Output the [x, y] coordinate of the center of the cell containing the given text.  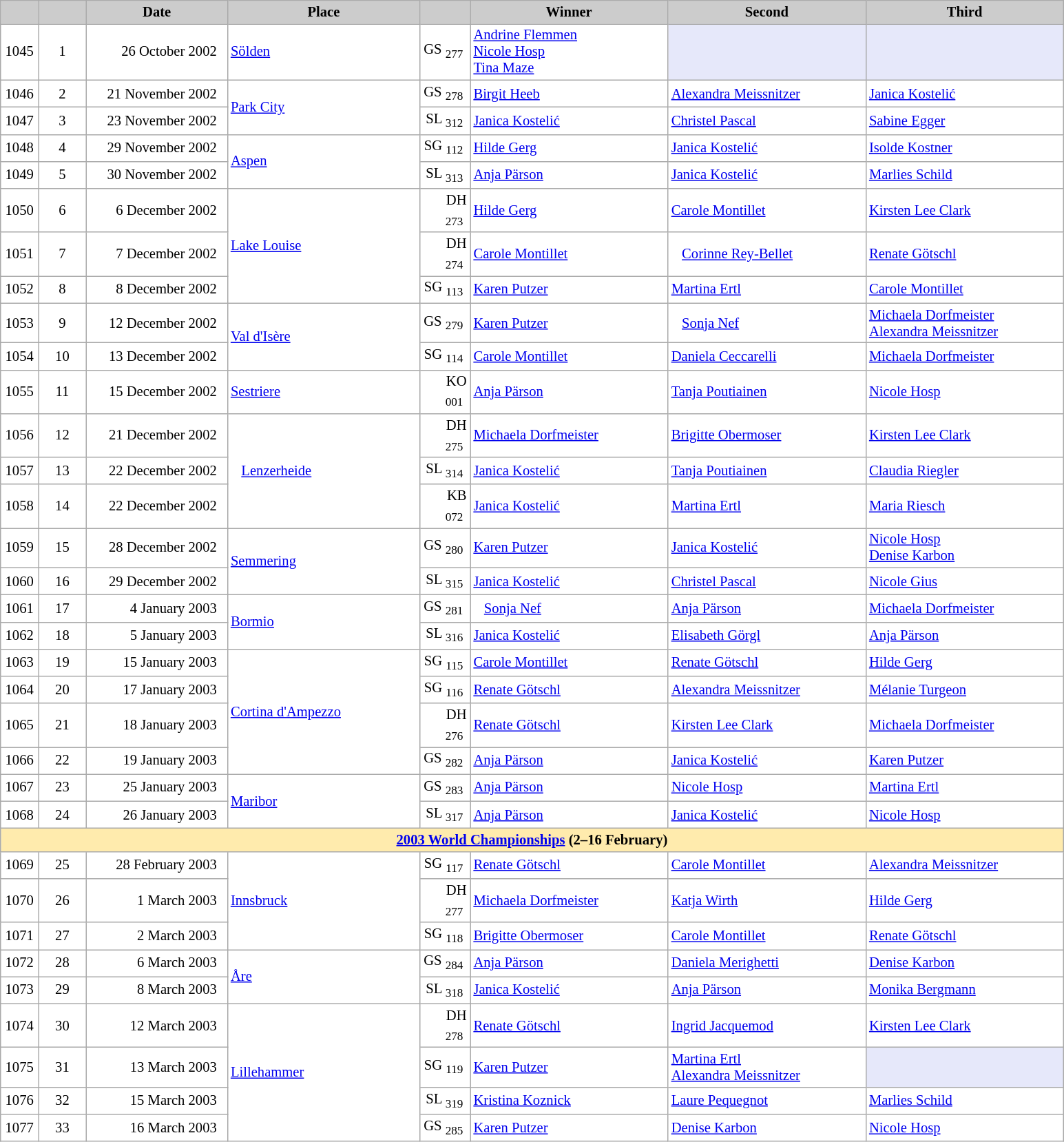
16 [63, 581]
21 December 2002 [157, 435]
1053 [19, 323]
26 January 2003 [157, 814]
Elisabeth Görgl [767, 635]
KO 001 [445, 391]
2 [63, 94]
SG 115 [445, 663]
23 November 2002 [157, 120]
25 January 2003 [157, 788]
1071 [19, 935]
1062 [19, 635]
DH 276 [445, 725]
GS 282 [445, 760]
27 [63, 935]
3 [63, 120]
DH 273 [445, 211]
1077 [19, 1128]
Third [964, 12]
18 January 2003 [157, 725]
7 December 2002 [157, 253]
5 [63, 175]
Winner [569, 12]
25 [63, 865]
SL 313 [445, 175]
31 [63, 1067]
GS 277 [445, 52]
1056 [19, 435]
GS 283 [445, 788]
1048 [19, 147]
Lenzerheide [324, 470]
1052 [19, 289]
12 [63, 435]
2 March 2003 [157, 935]
GS 280 [445, 548]
21 [63, 725]
SL 317 [445, 814]
Maribor [324, 802]
10 [63, 355]
SG 114 [445, 355]
23 [63, 788]
Katja Wirth [767, 901]
6 March 2003 [157, 963]
Monika Bergmann [964, 990]
32 [63, 1101]
16 March 2003 [157, 1128]
SL 318 [445, 990]
Claudia Riegler [964, 471]
14 [63, 506]
SG 117 [445, 865]
SG 119 [445, 1067]
11 [63, 391]
15 December 2002 [157, 391]
8 December 2002 [157, 289]
5 January 2003 [157, 635]
SL 316 [445, 635]
24 [63, 814]
26 October 2002 [157, 52]
1064 [19, 690]
DH 277 [445, 901]
19 January 2003 [157, 760]
DH 274 [445, 253]
6 [63, 211]
GS 278 [445, 94]
Lake Louise [324, 246]
SL 319 [445, 1101]
Lillehammer [324, 1072]
1076 [19, 1101]
33 [63, 1128]
15 January 2003 [157, 663]
1072 [19, 963]
7 [63, 253]
SG 112 [445, 147]
29 November 2002 [157, 147]
12 December 2002 [157, 323]
6 December 2002 [157, 211]
Place [324, 12]
Innsbruck [324, 900]
Park City [324, 107]
1061 [19, 608]
Second [767, 12]
1045 [19, 52]
29 [63, 990]
28 [63, 963]
1063 [19, 663]
Åre [324, 977]
GS 281 [445, 608]
4 January 2003 [157, 608]
4 [63, 147]
SG 116 [445, 690]
15 March 2003 [157, 1101]
GS 284 [445, 963]
19 [63, 663]
17 [63, 608]
1069 [19, 865]
28 December 2002 [157, 548]
2003 World Championships (2–16 February) [532, 840]
1060 [19, 581]
Nicole Gius [964, 581]
Michaela Dorfmeister Alexandra Meissnitzer [964, 323]
Daniela Merighetti [767, 963]
SG 118 [445, 935]
Ingrid Jacquemod [767, 1025]
Corinne Rey-Bellet [767, 253]
Sestriere [324, 391]
Daniela Ceccarelli [767, 355]
SL 312 [445, 120]
29 December 2002 [157, 581]
Cortina d'Ampezzo [324, 712]
22 [63, 760]
1050 [19, 211]
DH 278 [445, 1025]
Kristina Koznick [569, 1101]
1070 [19, 901]
Nicole Hosp Denise Karbon [964, 548]
21 November 2002 [157, 94]
15 [63, 548]
1074 [19, 1025]
1 March 2003 [157, 901]
1 [63, 52]
Sabine Egger [964, 120]
GS 285 [445, 1128]
KB 072 [445, 506]
Aspen [324, 161]
1054 [19, 355]
1049 [19, 175]
Andrine Flemmen Nicole Hosp Tina Maze [569, 52]
Isolde Kostner [964, 147]
13 March 2003 [157, 1067]
1047 [19, 120]
Semmering [324, 561]
SL 315 [445, 581]
1067 [19, 788]
Val d'Isère [324, 336]
1055 [19, 391]
SL 314 [445, 471]
1058 [19, 506]
28 February 2003 [157, 865]
1046 [19, 94]
9 [63, 323]
1059 [19, 548]
13 [63, 471]
Laure Pequegnot [767, 1101]
Date [157, 12]
8 March 2003 [157, 990]
DH 275 [445, 435]
Martina Ertl Alexandra Meissnitzer [767, 1067]
13 December 2002 [157, 355]
Birgit Heeb [569, 94]
Maria Riesch [964, 506]
Bormio [324, 621]
8 [63, 289]
1057 [19, 471]
Mélanie Turgeon [964, 690]
30 [63, 1025]
20 [63, 690]
1073 [19, 990]
1065 [19, 725]
1068 [19, 814]
26 [63, 901]
Sölden [324, 52]
1075 [19, 1067]
17 January 2003 [157, 690]
30 November 2002 [157, 175]
1051 [19, 253]
18 [63, 635]
12 March 2003 [157, 1025]
SG 113 [445, 289]
GS 279 [445, 323]
1066 [19, 760]
